For the text-containing cell, return its midpoint in (x, y) coordinate format. 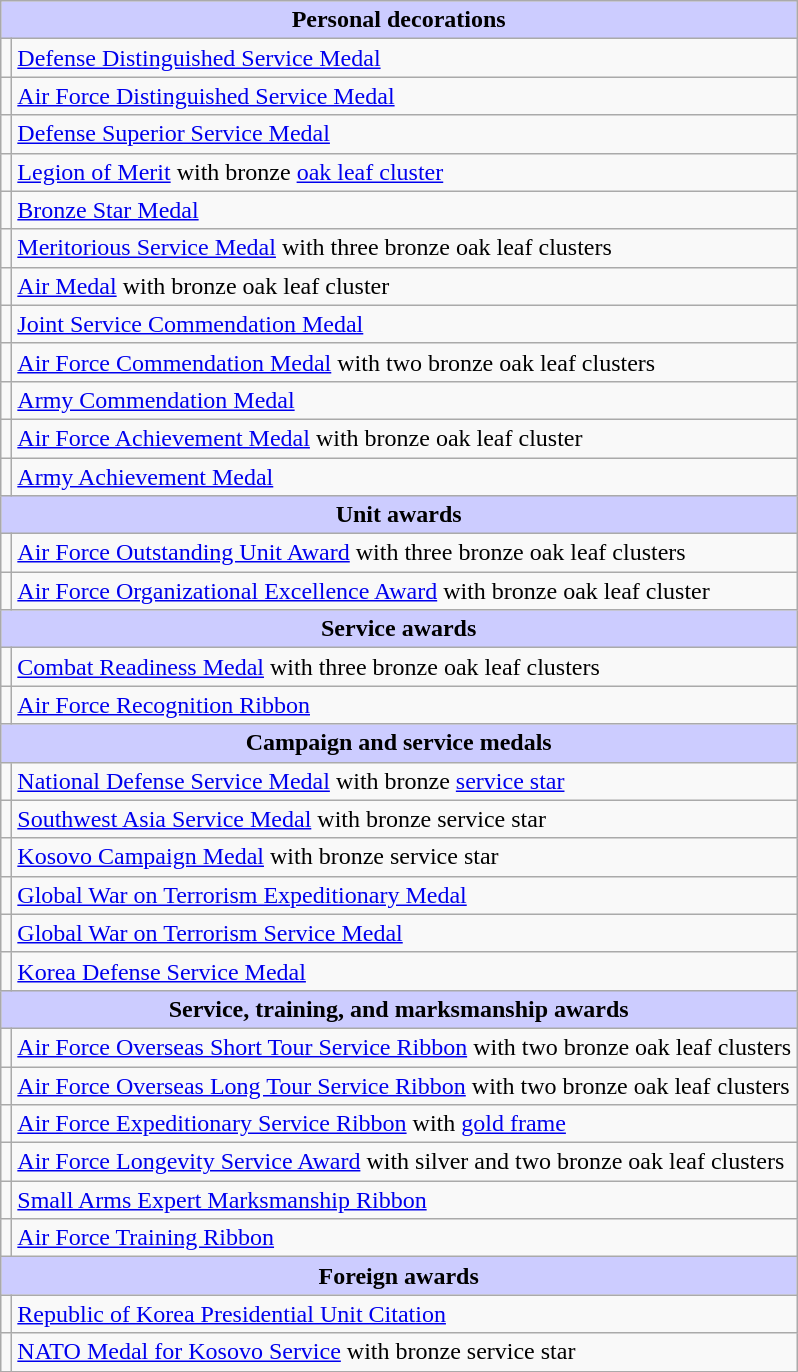
Personal decorations (399, 20)
Small Arms Expert Marksmanship Ribbon (404, 1200)
Campaign and service medals (399, 743)
Air Force Longevity Service Award with silver and two bronze oak leaf clusters (404, 1162)
Foreign awards (399, 1276)
Meritorious Service Medal with three bronze oak leaf clusters (404, 248)
Air Force Outstanding Unit Award with three bronze oak leaf clusters (404, 553)
Defense Distinguished Service Medal (404, 58)
NATO Medal for Kosovo Service with bronze service star (404, 1352)
Air Force Recognition Ribbon (404, 705)
Korea Defense Service Medal (404, 971)
Legion of Merit with bronze oak leaf cluster (404, 172)
Kosovo Campaign Medal with bronze service star (404, 857)
Air Force Distinguished Service Medal (404, 96)
Army Commendation Medal (404, 400)
Republic of Korea Presidential Unit Citation (404, 1314)
Service awards (399, 629)
Unit awards (399, 515)
Combat Readiness Medal with three bronze oak leaf clusters (404, 667)
National Defense Service Medal with bronze service star (404, 781)
Bronze Star Medal (404, 210)
Air Force Organizational Excellence Award with bronze oak leaf cluster (404, 591)
Air Force Achievement Medal with bronze oak leaf cluster (404, 438)
Army Achievement Medal (404, 477)
Global War on Terrorism Service Medal (404, 933)
Southwest Asia Service Medal with bronze service star (404, 819)
Service, training, and marksmanship awards (399, 1009)
Global War on Terrorism Expeditionary Medal (404, 895)
Air Force Expeditionary Service Ribbon with gold frame (404, 1124)
Defense Superior Service Medal (404, 134)
Air Force Overseas Long Tour Service Ribbon with two bronze oak leaf clusters (404, 1085)
Air Force Commendation Medal with two bronze oak leaf clusters (404, 362)
Joint Service Commendation Medal (404, 324)
Air Force Training Ribbon (404, 1238)
Air Medal with bronze oak leaf cluster (404, 286)
Air Force Overseas Short Tour Service Ribbon with two bronze oak leaf clusters (404, 1047)
